Identify which cell holds the provided text, then report its (X, Y) central coordinate. 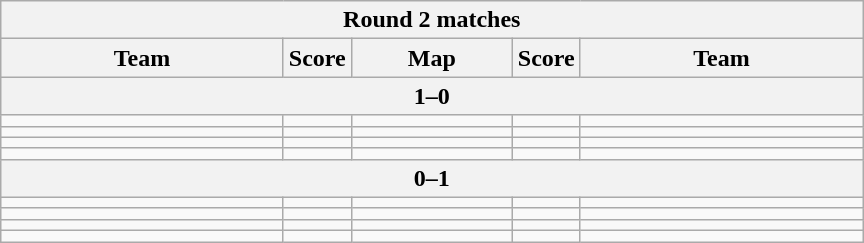
0–1 (432, 178)
Round 2 matches (432, 20)
1–0 (432, 96)
Map (432, 58)
